Scan for the cell matching the given text and deliver its (x, y) coordinate at center. 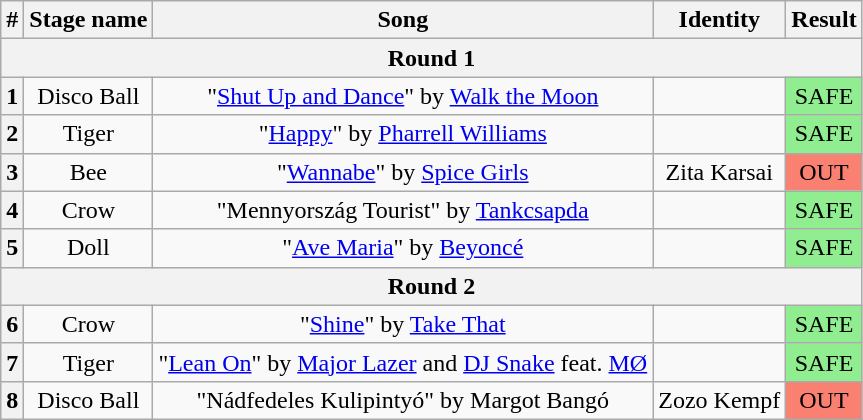
Zita Karsai (720, 172)
"Mennyország Tourist" by Tankcsapda (403, 210)
"Lean On" by Major Lazer and DJ Snake feat. MØ (403, 362)
Bee (88, 172)
Round 2 (432, 286)
Identity (720, 20)
"Ave Maria" by Beyoncé (403, 248)
Result (824, 20)
"Happy" by Pharrell Williams (403, 134)
3 (12, 172)
6 (12, 324)
Song (403, 20)
Stage name (88, 20)
7 (12, 362)
"Shut Up and Dance" by Walk the Moon (403, 96)
1 (12, 96)
2 (12, 134)
8 (12, 400)
Zozo Kempf (720, 400)
"Shine" by Take That (403, 324)
# (12, 20)
"Wannabe" by Spice Girls (403, 172)
"Nádfedeles Kulipintyó" by Margot Bangó (403, 400)
Doll (88, 248)
5 (12, 248)
Round 1 (432, 58)
4 (12, 210)
